Pinpoint the cell where the given text exists, returning its (X, Y) midpoint coordinate. 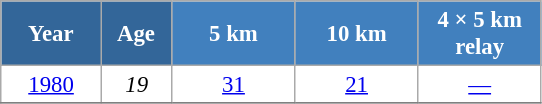
19 (136, 85)
Age (136, 34)
5 km (234, 34)
4 × 5 km relay (480, 34)
10 km (356, 34)
21 (356, 85)
1980 (52, 85)
31 (234, 85)
Year (52, 34)
— (480, 85)
